Search for the cell housing the specified text and yield its (X, Y) center coordinate. 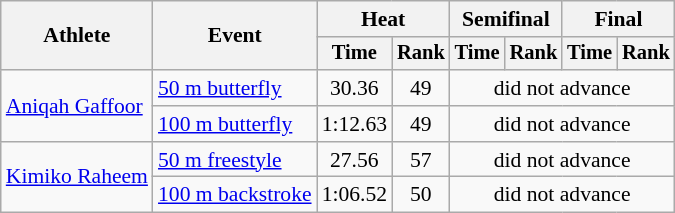
50 (421, 195)
Event (235, 36)
Heat (384, 19)
50 m butterfly (235, 88)
30.36 (354, 88)
Final (618, 19)
57 (421, 160)
1:12.63 (354, 124)
Athlete (77, 36)
50 m freestyle (235, 160)
1:06.52 (354, 195)
100 m butterfly (235, 124)
Kimiko Raheem (77, 178)
Semifinal (506, 19)
Aniqah Gaffoor (77, 106)
27.56 (354, 160)
100 m backstroke (235, 195)
